Provide the (x, y) coordinate of the cell's center where the given text is located.  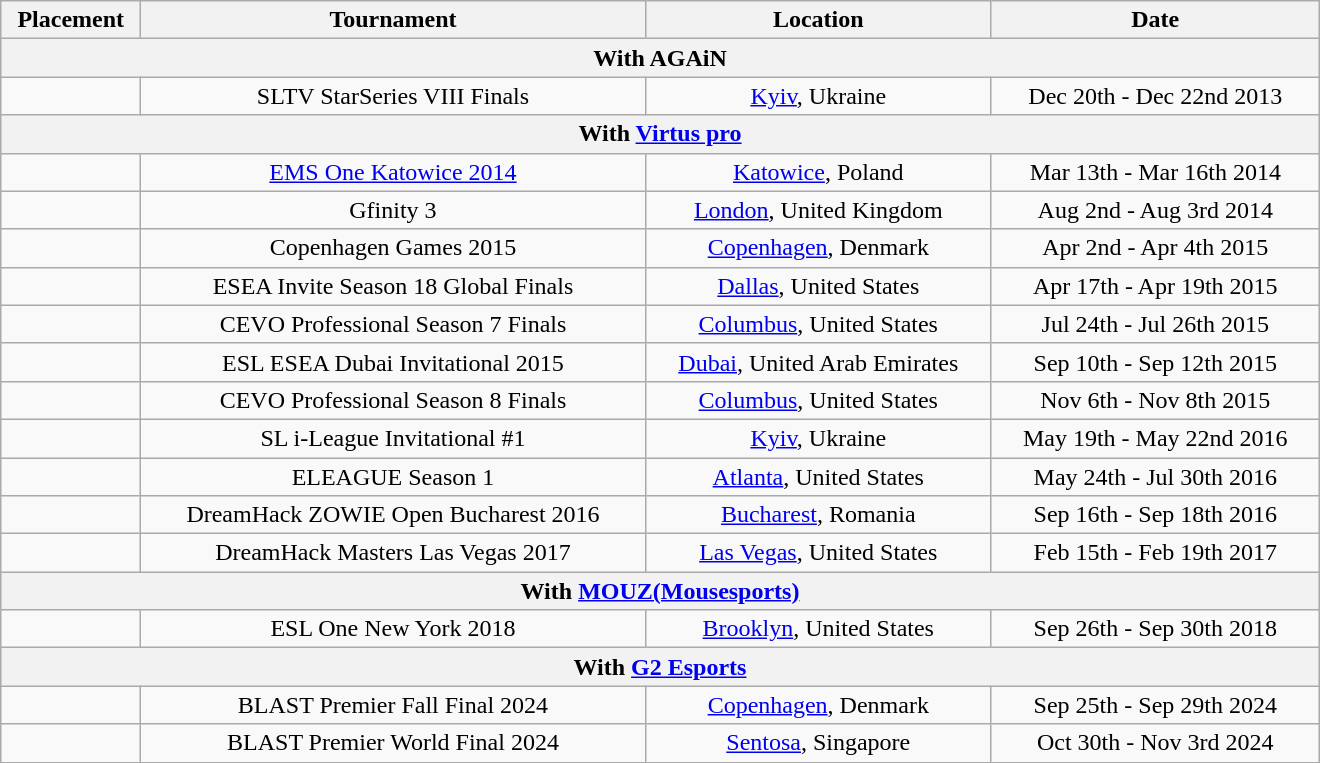
Brooklyn, United States (818, 629)
With Virtus pro (660, 134)
ESEA Invite Season 18 Global Finals (394, 286)
Sep 26th - Sep 30th 2018 (1155, 629)
Katowice, Poland (818, 172)
Mar 13th - Mar 16th 2014 (1155, 172)
Sentosa, Singapore (818, 743)
Oct 30th - Nov 3rd 2024 (1155, 743)
Tournament (394, 20)
BLAST Premier Fall Final 2024 (394, 705)
Jul 24th - Jul 26th 2015 (1155, 324)
With G2 Esports (660, 667)
EMS One Katowice 2014 (394, 172)
Date (1155, 20)
Apr 17th - Apr 19th 2015 (1155, 286)
CEVO Professional Season 8 Finals (394, 400)
Bucharest, Romania (818, 515)
ELEAGUE Season 1 (394, 477)
May 24th - Jul 30th 2016 (1155, 477)
DreamHack ZOWIE Open Bucharest 2016 (394, 515)
Location (818, 20)
May 19th - May 22nd 2016 (1155, 438)
SL i-League Invitational #1 (394, 438)
Feb 15th - Feb 19th 2017 (1155, 553)
Aug 2nd - Aug 3rd 2014 (1155, 210)
BLAST Premier World Final 2024 (394, 743)
SLTV StarSeries VIII Finals (394, 96)
Placement (71, 20)
Sep 16th - Sep 18th 2016 (1155, 515)
DreamHack Masters Las Vegas 2017 (394, 553)
With MOUZ(Mousesports) (660, 591)
Atlanta, United States (818, 477)
CEVO Professional Season 7 Finals (394, 324)
With AGAiN (660, 58)
Copenhagen Games 2015 (394, 248)
Dallas, United States (818, 286)
Dubai, United Arab Emirates (818, 362)
Las Vegas, United States (818, 553)
Apr 2nd - Apr 4th 2015 (1155, 248)
ESL One New York 2018 (394, 629)
Sep 10th - Sep 12th 2015 (1155, 362)
Nov 6th - Nov 8th 2015 (1155, 400)
ESL ESEA Dubai Invitational 2015 (394, 362)
London, United Kingdom (818, 210)
Gfinity 3 (394, 210)
Sep 25th - Sep 29th 2024 (1155, 705)
Dec 20th - Dec 22nd 2013 (1155, 96)
